Output the [X, Y] coordinate of the center of the cell containing the given text.  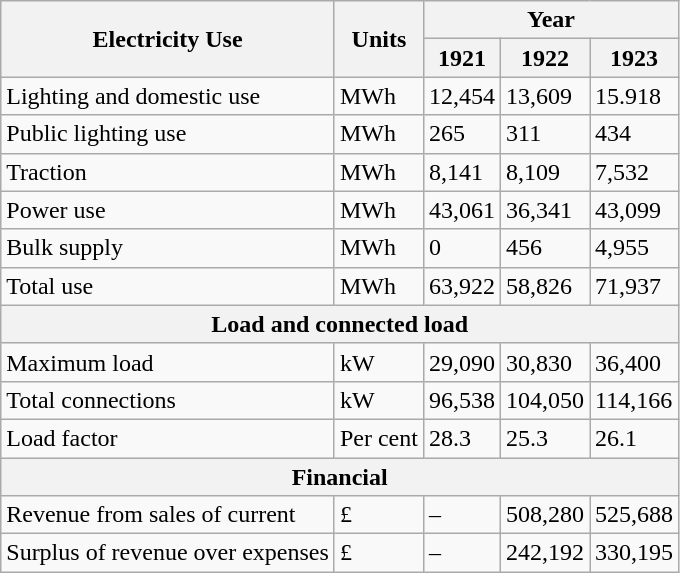
63,922 [462, 286]
Lighting and domestic use [168, 96]
25.3 [544, 438]
Units [378, 39]
36,341 [544, 210]
311 [544, 134]
Public lighting use [168, 134]
Maximum load [168, 362]
8,109 [544, 172]
Power use [168, 210]
Bulk supply [168, 248]
12,454 [462, 96]
8,141 [462, 172]
29,090 [462, 362]
30,830 [544, 362]
28.3 [462, 438]
Load and connected load [340, 324]
Year [550, 20]
330,195 [634, 553]
Load factor [168, 438]
265 [462, 134]
4,955 [634, 248]
1923 [634, 58]
456 [544, 248]
525,688 [634, 515]
43,061 [462, 210]
26.1 [634, 438]
71,937 [634, 286]
Surplus of revenue over expenses [168, 553]
96,538 [462, 400]
0 [462, 248]
Traction [168, 172]
43,099 [634, 210]
Electricity Use [168, 39]
15.918 [634, 96]
1922 [544, 58]
7,532 [634, 172]
Total use [168, 286]
434 [634, 134]
Revenue from sales of current [168, 515]
36,400 [634, 362]
58,826 [544, 286]
242,192 [544, 553]
1921 [462, 58]
508,280 [544, 515]
Per cent [378, 438]
114,166 [634, 400]
104,050 [544, 400]
13,609 [544, 96]
Total connections [168, 400]
Financial [340, 477]
